Return the (x, y) coordinate for the center point of the cell that contains the specified text.  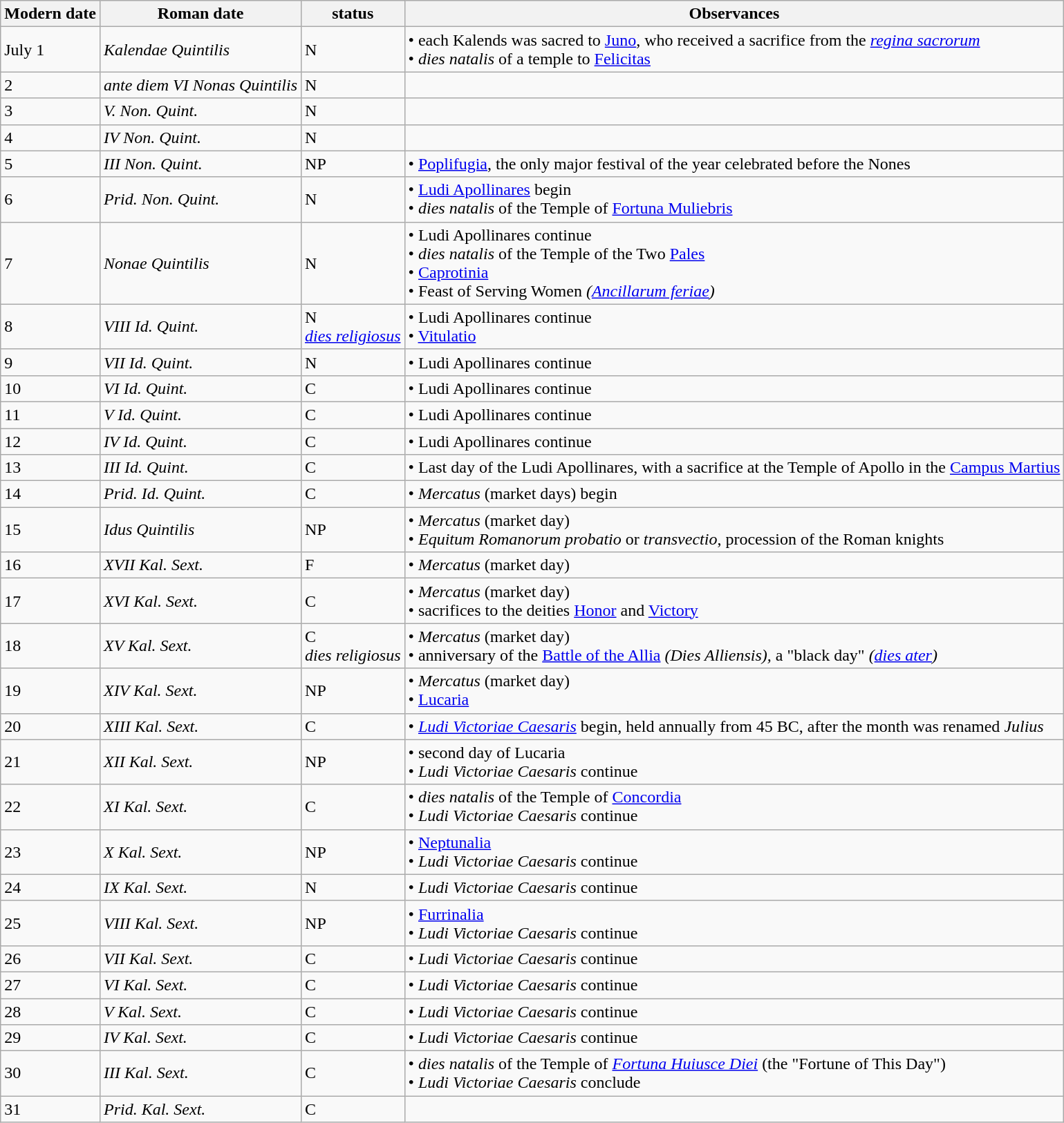
24 (50, 887)
Prid. Id. Quint. (200, 494)
• second day of Lucaria• Ludi Victoriae Caesaris continue (734, 762)
XV Kal. Sext. (200, 645)
26 (50, 959)
IX Kal. Sext. (200, 887)
VIII Id. Quint. (200, 326)
15 (50, 529)
VI Kal. Sext. (200, 985)
XVI Kal. Sext. (200, 601)
10 (50, 388)
8 (50, 326)
• Mercatus (market day) (734, 565)
• Mercatus (market day)• Lucaria (734, 691)
20 (50, 726)
6 (50, 199)
21 (50, 762)
• Mercatus (market day)• Equitum Romanorum probatio or transvectio, procession of the Roman knights (734, 529)
Idus Quintilis (200, 529)
F (353, 565)
22 (50, 807)
Roman date (200, 14)
ante diem VI Nonas Quintilis (200, 85)
VI Id. Quint. (200, 388)
XI Kal. Sext. (200, 807)
Observances (734, 14)
Nonae Quintilis (200, 263)
13 (50, 468)
XIII Kal. Sext. (200, 726)
• Neptunalia• Ludi Victoriae Caesaris continue (734, 851)
Kalendae Quintilis (200, 50)
11 (50, 415)
• Mercatus (market day)• sacrifices to the deities Honor and Victory (734, 601)
• dies natalis of the Temple of Concordia• Ludi Victoriae Caesaris continue (734, 807)
9 (50, 362)
7 (50, 263)
Modern date (50, 14)
IV Id. Quint. (200, 442)
14 (50, 494)
30 (50, 1074)
V Id. Quint. (200, 415)
• Ludi Apollinares continue• dies natalis of the Temple of the Two Pales• Caprotinia• Feast of Serving Women (Ancillarum feriae) (734, 263)
Prid. Kal. Sext. (200, 1109)
27 (50, 985)
19 (50, 691)
Prid. Non. Quint. (200, 199)
• Mercatus (market days) begin (734, 494)
25 (50, 923)
XIV Kal. Sext. (200, 691)
• each Kalends was sacred to Juno, who received a sacrifice from the regina sacrorum• dies natalis of a temple to Felicitas (734, 50)
XII Kal. Sext. (200, 762)
• Poplifugia, the only major festival of the year celebrated before the Nones (734, 164)
28 (50, 1011)
29 (50, 1038)
31 (50, 1109)
17 (50, 601)
III Id. Quint. (200, 468)
Cdies religiosus (353, 645)
23 (50, 851)
• dies natalis of the Temple of Fortuna Huiusce Diei (the "Fortune of This Day")• Ludi Victoriae Caesaris conclude (734, 1074)
• Mercatus (market day)• anniversary of the Battle of the Allia (Dies Alliensis), a "black day" (dies ater) (734, 645)
status (353, 14)
III Kal. Sext. (200, 1074)
16 (50, 565)
VII Id. Quint. (200, 362)
• Ludi Apollinares begin• dies natalis of the Temple of Fortuna Muliebris (734, 199)
X Kal. Sext. (200, 851)
July 1 (50, 50)
IV Non. Quint. (200, 138)
2 (50, 85)
3 (50, 111)
V. Non. Quint. (200, 111)
• Ludi Victoriae Caesaris begin, held annually from 45 BC, after the month was renamed Julius (734, 726)
VII Kal. Sext. (200, 959)
V Kal. Sext. (200, 1011)
12 (50, 442)
4 (50, 138)
• Last day of the Ludi Apollinares, with a sacrifice at the Temple of Apollo in the Campus Martius (734, 468)
• Furrinalia• Ludi Victoriae Caesaris continue (734, 923)
VIII Kal. Sext. (200, 923)
18 (50, 645)
5 (50, 164)
Ndies religiosus (353, 326)
• Ludi Apollinares continue• Vitulatio (734, 326)
IV Kal. Sext. (200, 1038)
XVII Kal. Sext. (200, 565)
III Non. Quint. (200, 164)
